Find where the given text appears and provide that cell's center as (x, y) coordinate. 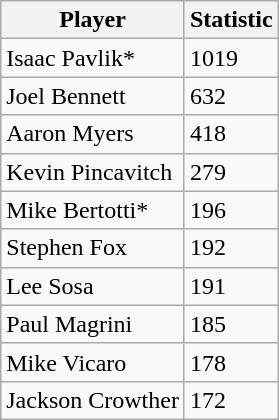
192 (231, 248)
279 (231, 172)
418 (231, 134)
Kevin Pincavitch (93, 172)
196 (231, 210)
Mike Vicaro (93, 362)
Paul Magrini (93, 324)
178 (231, 362)
185 (231, 324)
Aaron Myers (93, 134)
Isaac Pavlik* (93, 58)
Mike Bertotti* (93, 210)
172 (231, 400)
191 (231, 286)
Lee Sosa (93, 286)
1019 (231, 58)
632 (231, 96)
Jackson Crowther (93, 400)
Player (93, 20)
Joel Bennett (93, 96)
Stephen Fox (93, 248)
Statistic (231, 20)
